Output the (X, Y) coordinate of the center of the cell containing the given text.  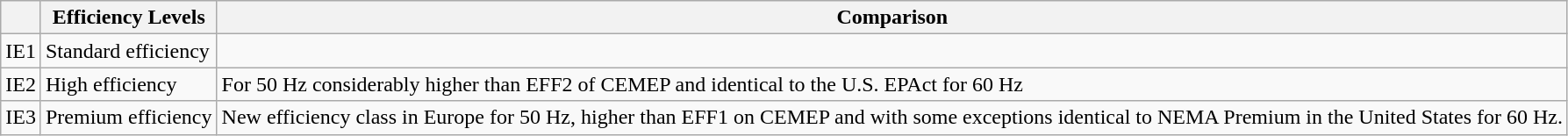
IE3 (21, 118)
High efficiency (128, 84)
Standard efficiency (128, 51)
For 50 Hz considerably higher than EFF2 of CEMEP and identical to the U.S. EPAct for 60 Hz (891, 84)
Comparison (891, 18)
Efficiency Levels (128, 18)
IE1 (21, 51)
Premium efficiency (128, 118)
IE2 (21, 84)
